Capture the cell that displays the provided text and extract its (x, y) central coordinate. 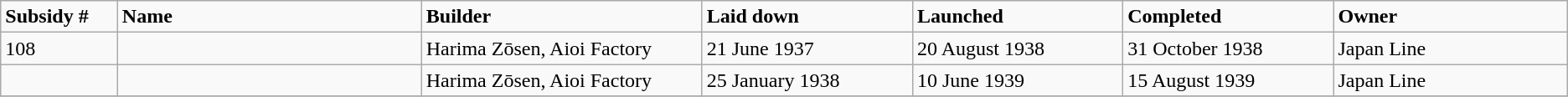
Subsidy # (59, 17)
Launched (1017, 17)
Builder (561, 17)
108 (59, 48)
Completed (1228, 17)
Owner (1451, 17)
10 June 1939 (1017, 80)
Name (270, 17)
25 January 1938 (807, 80)
21 June 1937 (807, 48)
20 August 1938 (1017, 48)
15 August 1939 (1228, 80)
Laid down (807, 17)
31 October 1938 (1228, 48)
